Capture the cell that displays the provided text and extract its (x, y) central coordinate. 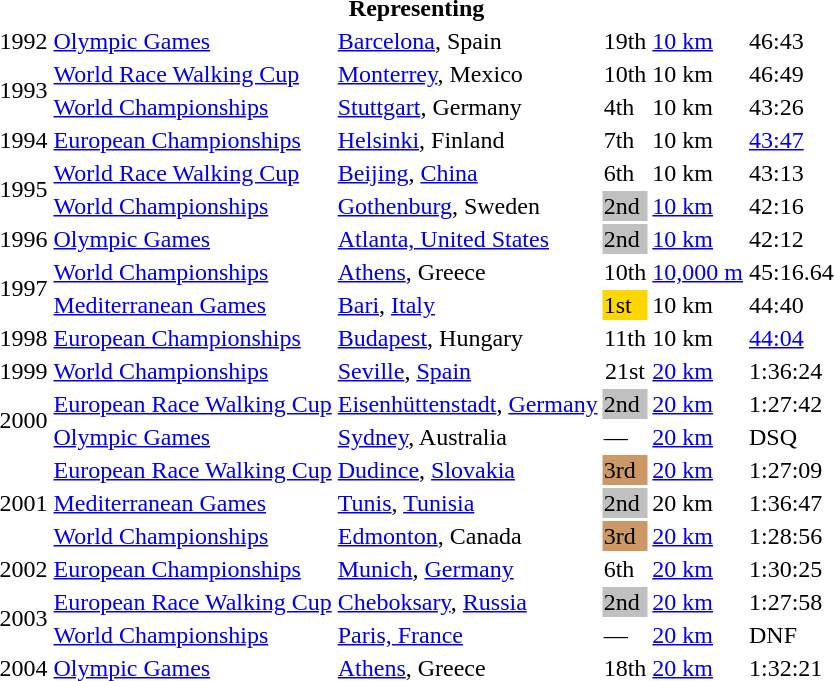
Seville, Spain (468, 371)
10,000 m (698, 272)
Sydney, Australia (468, 437)
4th (625, 107)
7th (625, 140)
Dudince, Slovakia (468, 470)
1st (625, 305)
Tunis, Tunisia (468, 503)
Barcelona, Spain (468, 41)
Paris, France (468, 635)
Stuttgart, Germany (468, 107)
Edmonton, Canada (468, 536)
Cheboksary, Russia (468, 602)
Helsinki, Finland (468, 140)
Munich, Germany (468, 569)
11th (625, 338)
19th (625, 41)
Monterrey, Mexico (468, 74)
Budapest, Hungary (468, 338)
Beijing, China (468, 173)
Bari, Italy (468, 305)
Eisenhüttenstadt, Germany (468, 404)
Athens, Greece (468, 272)
Gothenburg, Sweden (468, 206)
21st (625, 371)
Atlanta, United States (468, 239)
